From the cell containing the given text, extract its center point as [x, y] coordinate. 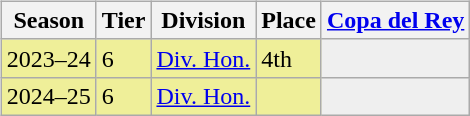
4th [289, 58]
Season [48, 20]
Copa del Rey [395, 20]
Place [289, 20]
Division [204, 20]
2024–25 [48, 96]
2023–24 [48, 58]
Tier [124, 20]
